Detect which cell encompasses the target text, then output its [x, y] center coordinate. 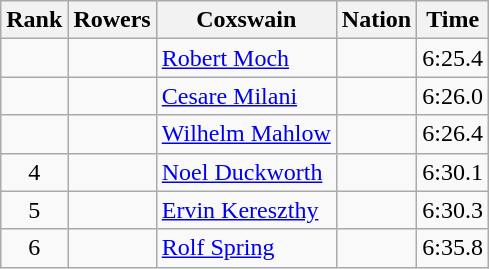
Rank [34, 20]
Rolf Spring [246, 248]
6 [34, 248]
Nation [376, 20]
Cesare Milani [246, 96]
Robert Moch [246, 58]
Time [453, 20]
4 [34, 172]
Noel Duckworth [246, 172]
Wilhelm Mahlow [246, 134]
6:30.3 [453, 210]
6:25.4 [453, 58]
Ervin Kereszthy [246, 210]
6:26.4 [453, 134]
6:30.1 [453, 172]
5 [34, 210]
6:26.0 [453, 96]
Coxswain [246, 20]
Rowers [112, 20]
6:35.8 [453, 248]
